Find where the given text appears and provide that cell's center as [x, y] coordinate. 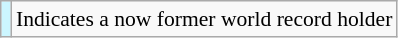
Indicates a now former world record holder [204, 19]
